From the cell containing the given text, extract its center point as [X, Y] coordinate. 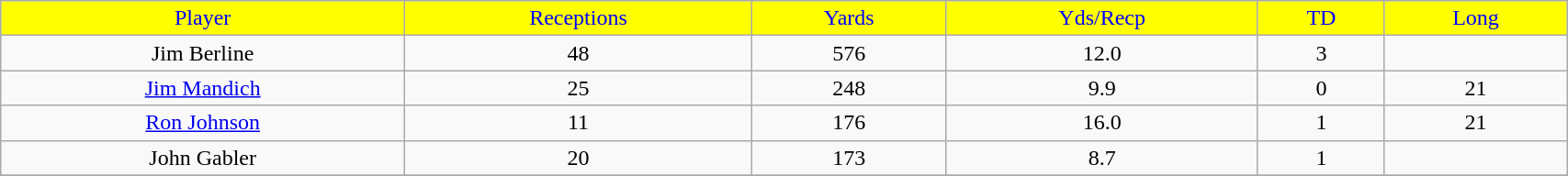
3 [1321, 53]
Player [203, 18]
12.0 [1102, 53]
Jim Berline [203, 53]
20 [579, 158]
173 [849, 158]
0 [1321, 88]
Yards [849, 18]
Ron Johnson [203, 123]
16.0 [1102, 123]
576 [849, 53]
25 [579, 88]
11 [579, 123]
Receptions [579, 18]
9.9 [1102, 88]
176 [849, 123]
John Gabler [203, 158]
248 [849, 88]
Long [1475, 18]
TD [1321, 18]
Yds/Recp [1102, 18]
8.7 [1102, 158]
Jim Mandich [203, 88]
48 [579, 53]
